Return (X, Y) of the center of cell containing provided text 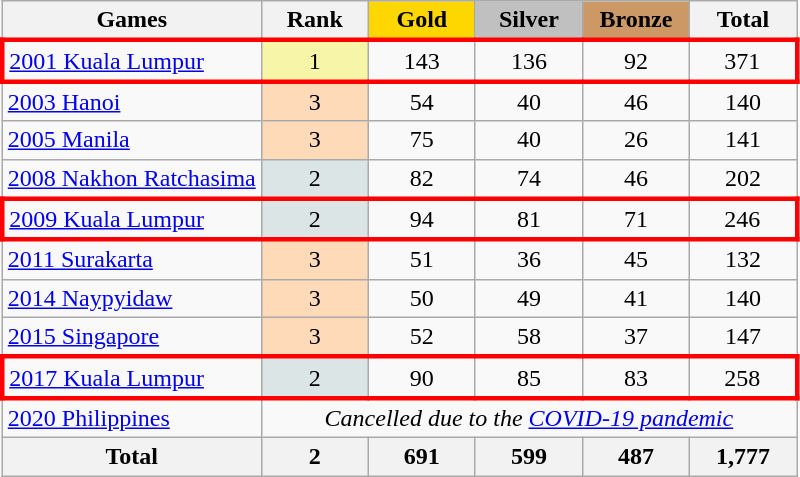
37 (636, 337)
92 (636, 60)
258 (744, 378)
71 (636, 220)
52 (422, 337)
2003 Hanoi (132, 101)
599 (528, 456)
1 (314, 60)
94 (422, 220)
82 (422, 179)
Gold (422, 21)
36 (528, 260)
141 (744, 140)
83 (636, 378)
132 (744, 260)
50 (422, 298)
51 (422, 260)
2008 Nakhon Ratchasima (132, 179)
2005 Manila (132, 140)
2017 Kuala Lumpur (132, 378)
Rank (314, 21)
74 (528, 179)
691 (422, 456)
90 (422, 378)
49 (528, 298)
246 (744, 220)
Games (132, 21)
136 (528, 60)
58 (528, 337)
202 (744, 179)
Silver (528, 21)
2001 Kuala Lumpur (132, 60)
371 (744, 60)
85 (528, 378)
54 (422, 101)
2015 Singapore (132, 337)
2014 Naypyidaw (132, 298)
41 (636, 298)
147 (744, 337)
2011 Surakarta (132, 260)
2009 Kuala Lumpur (132, 220)
1,777 (744, 456)
Cancelled due to the COVID-19 pandemic (528, 418)
26 (636, 140)
45 (636, 260)
75 (422, 140)
487 (636, 456)
81 (528, 220)
Bronze (636, 21)
143 (422, 60)
2020 Philippines (132, 418)
